Return [X, Y] of the center of cell containing provided text 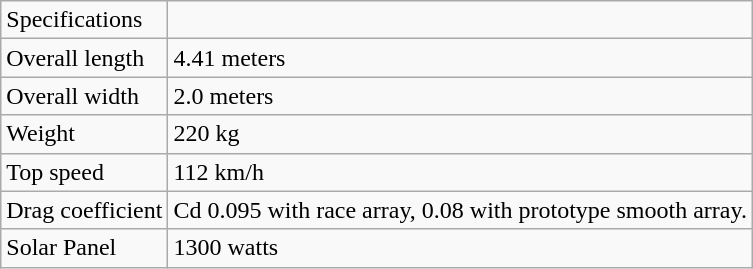
4.41 meters [460, 58]
220 kg [460, 134]
1300 watts [460, 248]
Overall width [84, 96]
Overall length [84, 58]
Drag coefficient [84, 210]
112 km/h [460, 172]
Top speed [84, 172]
2.0 meters [460, 96]
Specifications [84, 20]
Solar Panel [84, 248]
Weight [84, 134]
Cd 0.095 with race array, 0.08 with prototype smooth array. [460, 210]
